Locate the cell with the specified text and output its (X, Y) center coordinate. 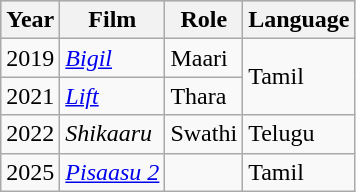
Role (204, 20)
2019 (30, 58)
Telugu (299, 134)
Bigil (112, 58)
Lift (112, 96)
2025 (30, 172)
Thara (204, 96)
2021 (30, 96)
Year (30, 20)
Maari (204, 58)
Film (112, 20)
Language (299, 20)
Shikaaru (112, 134)
2022 (30, 134)
Pisaasu 2 (112, 172)
Swathi (204, 134)
